Search for the cell housing the specified text and yield its (x, y) center coordinate. 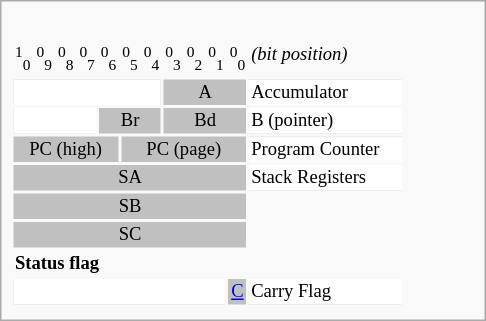
Status flag (130, 264)
Bd (206, 122)
Carry Flag (326, 293)
09 (44, 58)
Accumulator (326, 93)
08 (65, 58)
05 (130, 58)
PC (page) (184, 150)
01 (216, 58)
03 (173, 58)
C (237, 293)
Stack Registers (326, 179)
SC (130, 236)
PC (high) (65, 150)
07 (87, 58)
SB (130, 207)
(bit position) (326, 58)
04 (151, 58)
02 (194, 58)
00 (237, 58)
A (206, 93)
Program Counter (326, 150)
06 (108, 58)
B (pointer) (326, 122)
10 (22, 58)
SA (130, 179)
Br (130, 122)
